Determine the [x, y] coordinate at the center of the cell enclosing the given text.  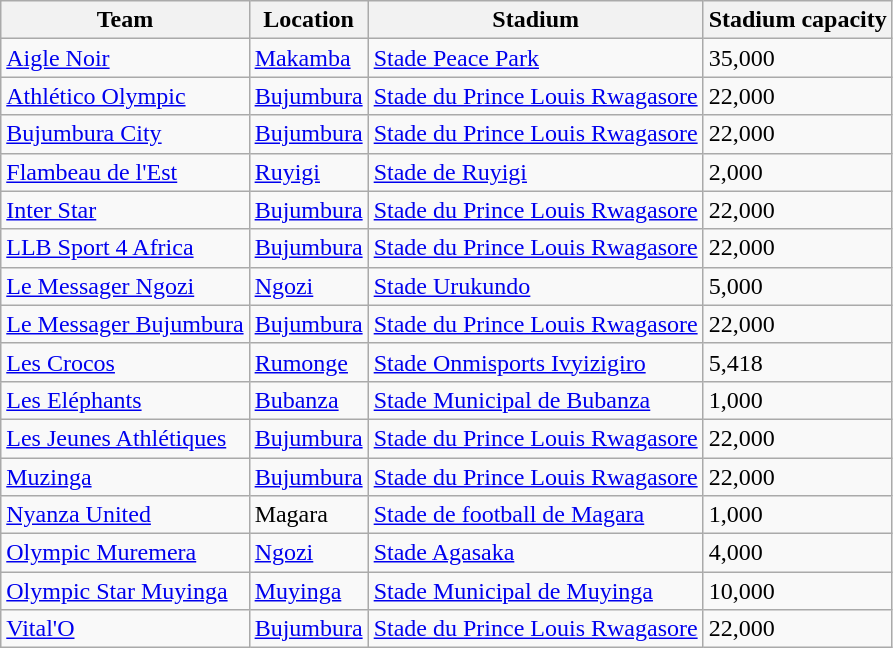
5,418 [798, 362]
Inter Star [125, 210]
Stade Urukundo [536, 286]
Nyanza United [125, 515]
Bubanza [308, 400]
4,000 [798, 553]
Stade de Ruyigi [536, 172]
Olympic Star Muyinga [125, 591]
Ruyigi [308, 172]
35,000 [798, 58]
5,000 [798, 286]
Les Eléphants [125, 400]
Rumonge [308, 362]
Stade de football de Magara [536, 515]
Team [125, 20]
Stade Peace Park [536, 58]
Bujumbura City [125, 134]
Stade Municipal de Muyinga [536, 591]
Stade Agasaka [536, 553]
Olympic Muremera [125, 553]
Magara [308, 515]
Stadium capacity [798, 20]
Makamba [308, 58]
Flambeau de l'Est [125, 172]
Le Messager Ngozi [125, 286]
Les Jeunes Athlétiques [125, 438]
Les Crocos [125, 362]
LLB Sport 4 Africa [125, 248]
Le Messager Bujumbura [125, 324]
Aigle Noir [125, 58]
10,000 [798, 591]
Athlético Olympic [125, 96]
Muyinga [308, 591]
Stade Municipal de Bubanza [536, 400]
Stade Onmisports Ivyizigiro [536, 362]
Vital'O [125, 629]
Location [308, 20]
Muzinga [125, 477]
Stadium [536, 20]
2,000 [798, 172]
